Scan for the cell matching the given text and deliver its [X, Y] coordinate at center. 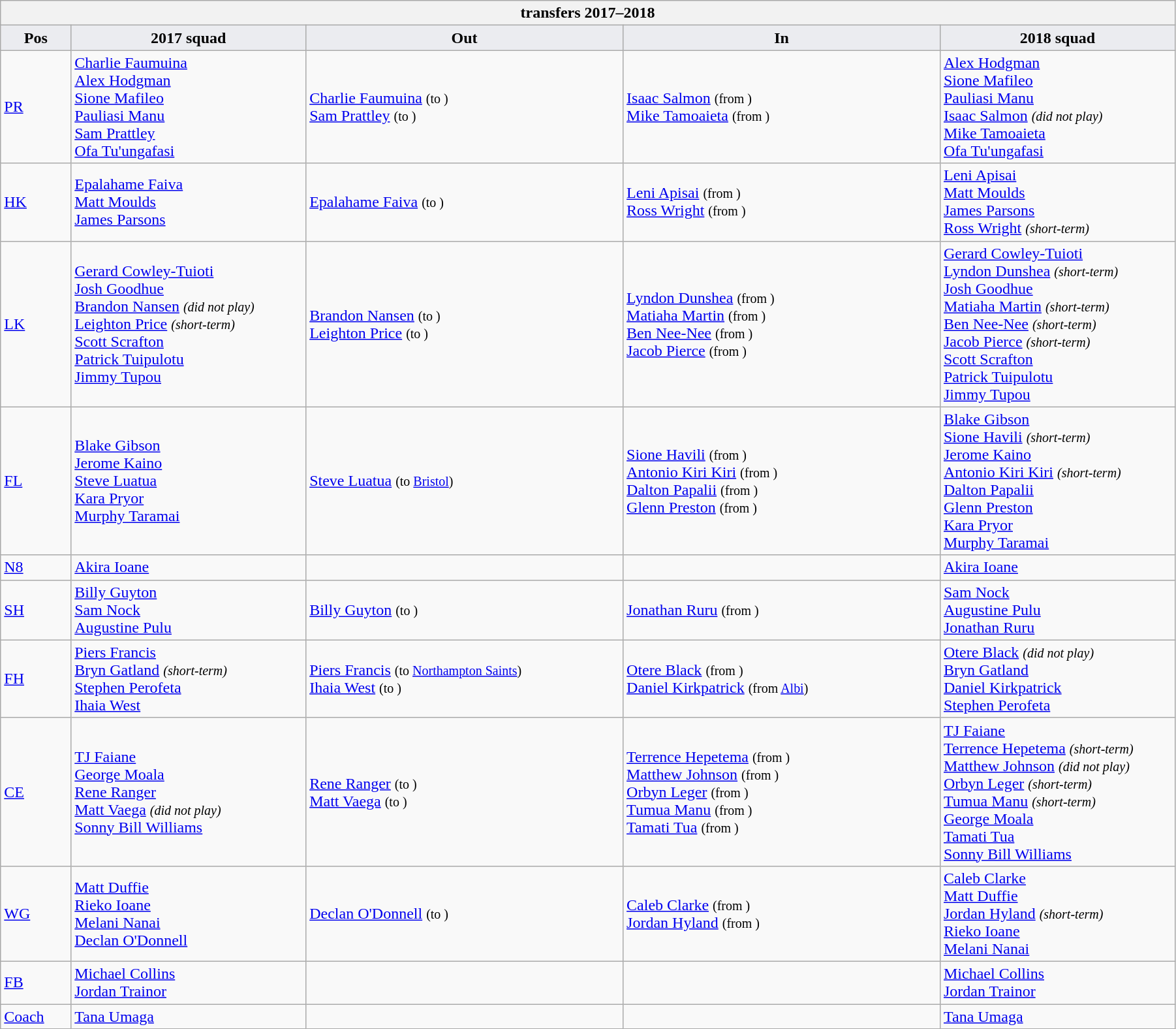
Sam Nock Augustine Pulu Jonathan Ruru [1057, 610]
Leni Apisai (from ) Ross Wright (from ) [782, 202]
Blake Gibson Jerome Kaino Steve Luatua Kara Pryor Murphy Taramai [189, 481]
Caleb Clarke Matt Duffie Jordan Hyland (short-term) Rieko Ioane Melani Nanai [1057, 913]
Jonathan Ruru (from ) [782, 610]
Brandon Nansen (to ) Leighton Price (to ) [465, 324]
LK [36, 324]
Billy Guyton (to ) [465, 610]
Lyndon Dunshea (from ) Matiaha Martin (from ) Ben Nee-Nee (from ) Jacob Pierce (from ) [782, 324]
CE [36, 791]
TJ Faiane George Moala Rene Ranger Matt Vaega (did not play) Sonny Bill Williams [189, 791]
Pos [36, 38]
FH [36, 679]
Otere Black (from ) Daniel Kirkpatrick (from Albi) [782, 679]
Gerard Cowley-Tuioti Josh Goodhue Brandon Nansen (did not play) Leighton Price (short-term) Scott Scrafton Patrick Tuipulotu Jimmy Tupou [189, 324]
PR [36, 107]
Charlie Faumuina (to ) Sam Prattley (to ) [465, 107]
N8 [36, 567]
2017 squad [189, 38]
SH [36, 610]
Steve Luatua (to Bristol) [465, 481]
Alex Hodgman Sione Mafileo Pauliasi Manu Isaac Salmon (did not play) Mike Tamoaieta Ofa Tu'ungafasi [1057, 107]
HK [36, 202]
In [782, 38]
Terrence Hepetema (from ) Matthew Johnson (from ) Orbyn Leger (from ) Tumua Manu (from ) Tamati Tua (from ) [782, 791]
Isaac Salmon (from ) Mike Tamoaieta (from ) [782, 107]
WG [36, 913]
2018 squad [1057, 38]
Billy Guyton Sam Nock Augustine Pulu [189, 610]
Piers Francis Bryn Gatland (short-term) Stephen Perofeta Ihaia West [189, 679]
Coach [36, 1017]
Rene Ranger (to ) Matt Vaega (to ) [465, 791]
Charlie Faumuina Alex Hodgman Sione Mafileo Pauliasi Manu Sam Prattley Ofa Tu'ungafasi [189, 107]
Caleb Clarke (from ) Jordan Hyland (from ) [782, 913]
Blake Gibson Sione Havili (short-term) Jerome Kaino Antonio Kiri Kiri (short-term) Dalton Papalii Glenn Preston Kara Pryor Murphy Taramai [1057, 481]
FB [36, 982]
FL [36, 481]
Declan O'Donnell (to ) [465, 913]
Matt Duffie Rieko Ioane Melani Nanai Declan O'Donnell [189, 913]
Epalahame Faiva Matt Moulds James Parsons [189, 202]
transfers 2017–2018 [588, 13]
Otere Black (did not play) Bryn Gatland Daniel Kirkpatrick Stephen Perofeta [1057, 679]
Sione Havili (from ) Antonio Kiri Kiri (from ) Dalton Papalii (from ) Glenn Preston (from ) [782, 481]
Piers Francis (to Northampton Saints) Ihaia West (to ) [465, 679]
Leni Apisai Matt Moulds James Parsons Ross Wright (short-term) [1057, 202]
Out [465, 38]
Epalahame Faiva (to ) [465, 202]
